Return the (x, y) coordinate for the center point of the cell that contains the specified text.  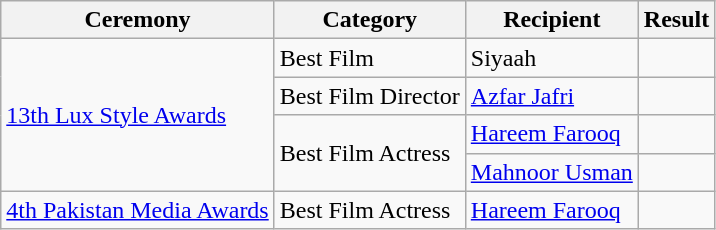
Mahnoor Usman (552, 172)
Siyaah (552, 58)
Ceremony (138, 20)
Recipient (552, 20)
Category (370, 20)
4th Pakistan Media Awards (138, 210)
Result (676, 20)
Best Film Director (370, 96)
Azfar Jafri (552, 96)
13th Lux Style Awards (138, 115)
Best Film (370, 58)
